Detect which cell encompasses the target text, then output its [X, Y] center coordinate. 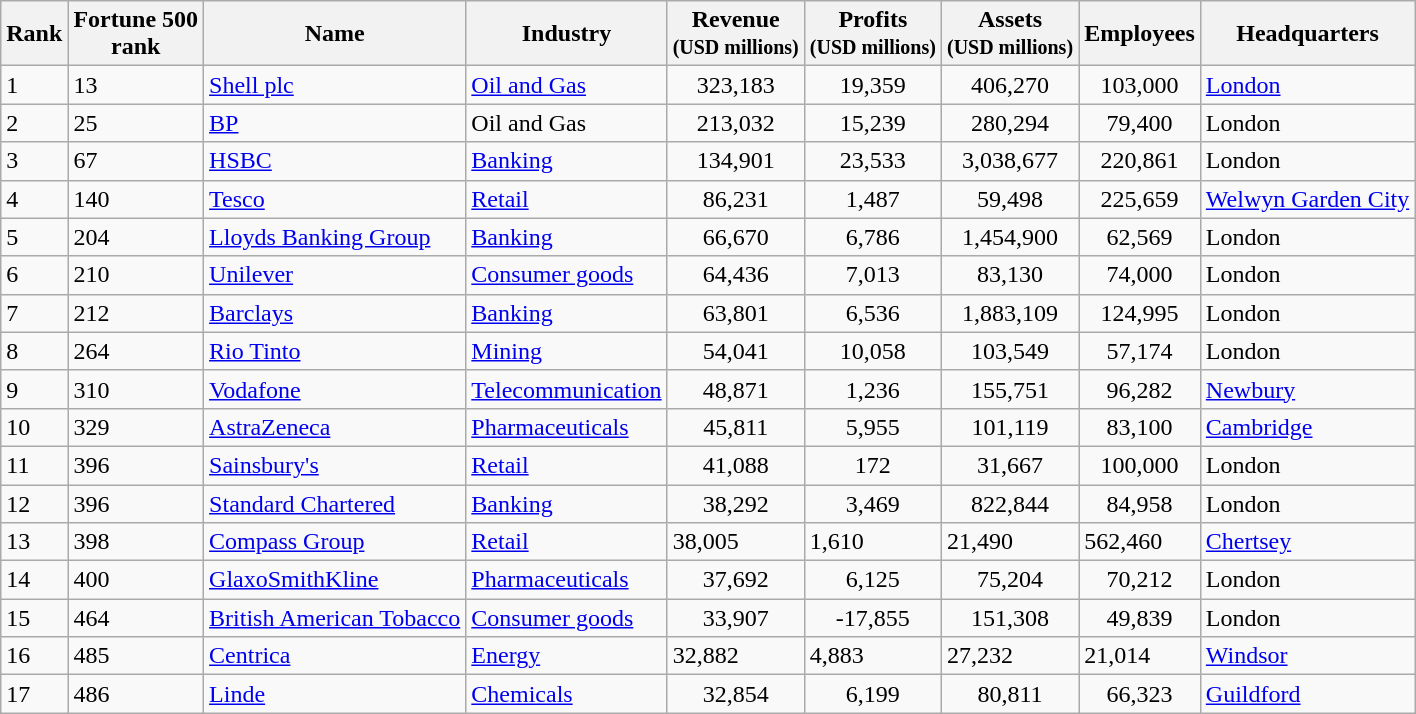
96,282 [1140, 389]
Chertsey [1307, 542]
GlaxoSmithKline [335, 580]
204 [136, 237]
4,883 [872, 656]
485 [136, 656]
Linde [335, 694]
Welwyn Garden City [1307, 199]
Assets(USD millions) [1010, 34]
17 [34, 694]
8 [34, 351]
Profits(USD millions) [872, 34]
486 [136, 694]
5,955 [872, 427]
64,436 [736, 275]
398 [136, 542]
32,854 [736, 694]
6 [34, 275]
1,236 [872, 389]
Shell plc [335, 85]
38,005 [736, 542]
101,119 [1010, 427]
21,490 [1010, 542]
100,000 [1140, 465]
400 [136, 580]
3,469 [872, 503]
103,000 [1140, 85]
464 [136, 618]
14 [34, 580]
Energy [566, 656]
57,174 [1140, 351]
75,204 [1010, 580]
67 [136, 161]
HSBC [335, 161]
264 [136, 351]
66,670 [736, 237]
27,232 [1010, 656]
9 [34, 389]
Vodafone [335, 389]
Industry [566, 34]
280,294 [1010, 123]
45,811 [736, 427]
1,487 [872, 199]
86,231 [736, 199]
83,130 [1010, 275]
155,751 [1010, 389]
12 [34, 503]
10 [34, 427]
6,786 [872, 237]
Rio Tinto [335, 351]
172 [872, 465]
21,014 [1140, 656]
124,995 [1140, 313]
Standard Chartered [335, 503]
220,861 [1140, 161]
323,183 [736, 85]
310 [136, 389]
134,901 [736, 161]
Unilever [335, 275]
66,323 [1140, 694]
6,125 [872, 580]
15 [34, 618]
Headquarters [1307, 34]
19,359 [872, 85]
-17,855 [872, 618]
5 [34, 237]
33,907 [736, 618]
Windsor [1307, 656]
74,000 [1140, 275]
70,212 [1140, 580]
1,610 [872, 542]
Centrica [335, 656]
1,454,900 [1010, 237]
31,667 [1010, 465]
Mining [566, 351]
225,659 [1140, 199]
59,498 [1010, 199]
23,533 [872, 161]
6,199 [872, 694]
Fortune 500rank [136, 34]
79,400 [1140, 123]
Sainsbury's [335, 465]
7 [34, 313]
Guildford [1307, 694]
63,801 [736, 313]
83,100 [1140, 427]
Compass Group [335, 542]
Telecommunication [566, 389]
54,041 [736, 351]
210 [136, 275]
48,871 [736, 389]
Newbury [1307, 389]
4 [34, 199]
562,460 [1140, 542]
15,239 [872, 123]
Rank [34, 34]
32,882 [736, 656]
Employees [1140, 34]
62,569 [1140, 237]
3,038,677 [1010, 161]
BP [335, 123]
140 [136, 199]
406,270 [1010, 85]
37,692 [736, 580]
Tesco [335, 199]
151,308 [1010, 618]
84,958 [1140, 503]
2 [34, 123]
6,536 [872, 313]
103,549 [1010, 351]
7,013 [872, 275]
AstraZeneca [335, 427]
49,839 [1140, 618]
11 [34, 465]
10,058 [872, 351]
Name [335, 34]
41,088 [736, 465]
16 [34, 656]
212 [136, 313]
Lloyds Banking Group [335, 237]
38,292 [736, 503]
Revenue(USD millions) [736, 34]
Chemicals [566, 694]
British American Tobacco [335, 618]
329 [136, 427]
3 [34, 161]
Cambridge [1307, 427]
80,811 [1010, 694]
1,883,109 [1010, 313]
1 [34, 85]
822,844 [1010, 503]
213,032 [736, 123]
25 [136, 123]
Barclays [335, 313]
